Find where the given text appears and provide that cell's center as [X, Y] coordinate. 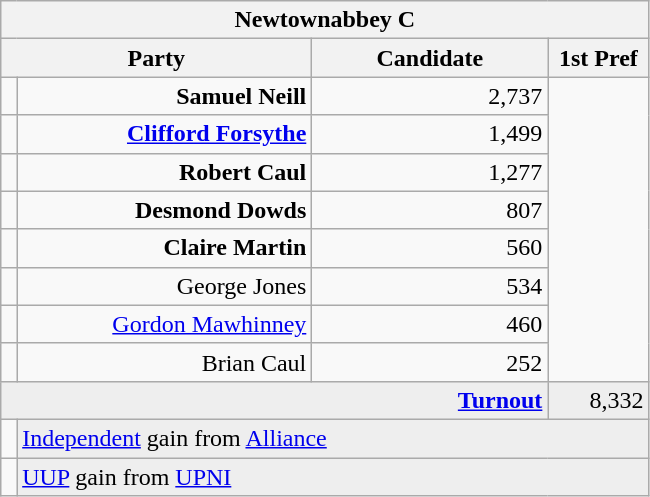
Gordon Mawhinney [164, 324]
Robert Caul [164, 172]
Newtownabbey C [325, 20]
2,737 [430, 96]
252 [430, 362]
Desmond Dowds [164, 210]
Candidate [430, 58]
Party [156, 58]
460 [430, 324]
1,277 [430, 172]
Samuel Neill [164, 96]
Claire Martin [164, 248]
UUP gain from UPNI [333, 477]
807 [430, 210]
George Jones [164, 286]
Clifford Forsythe [164, 134]
560 [430, 248]
Brian Caul [164, 362]
8,332 [598, 400]
1,499 [430, 134]
Independent gain from Alliance [333, 438]
1st Pref [598, 58]
534 [430, 286]
Turnout [274, 400]
